Scan for the cell matching the given text and deliver its [x, y] coordinate at center. 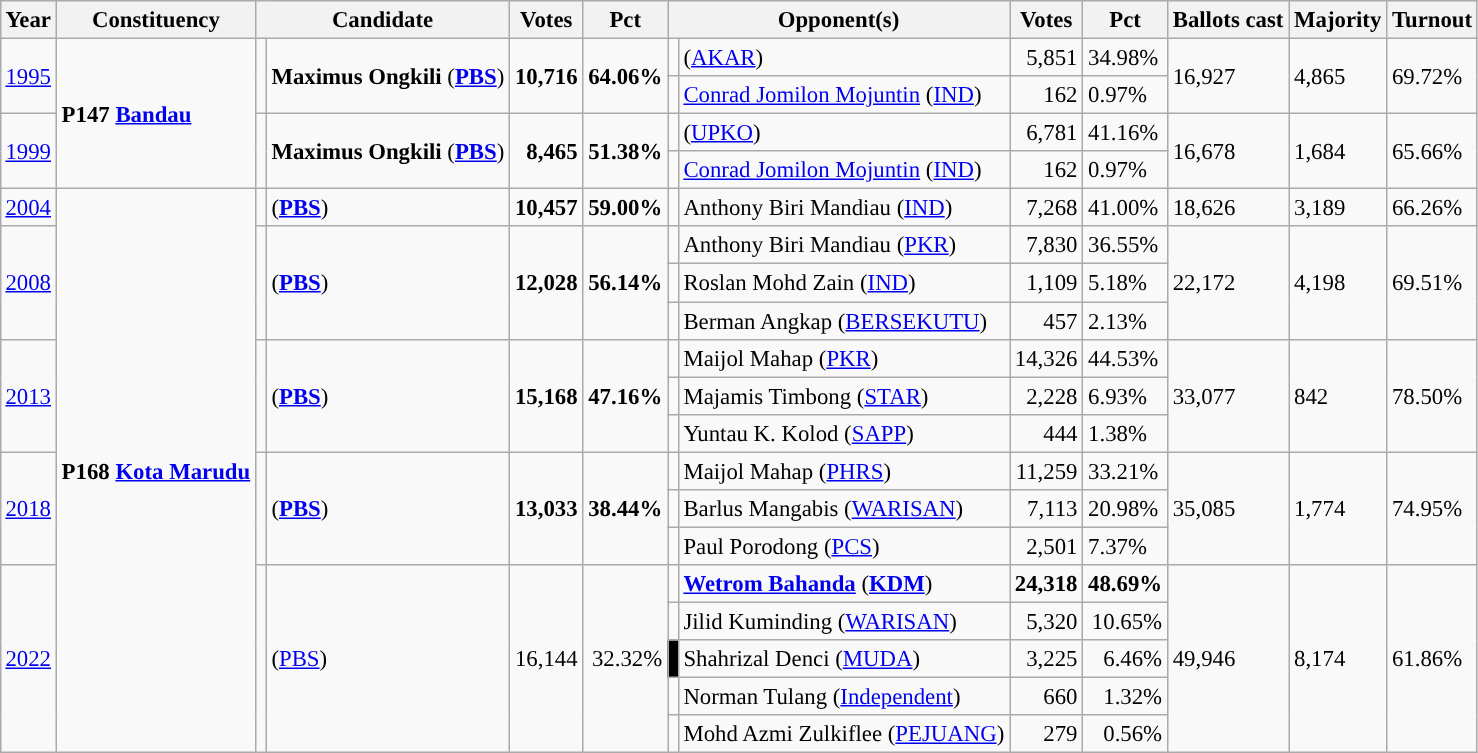
Wetrom Bahanda (KDM) [844, 584]
Anthony Biri Mandiau (IND) [844, 208]
66.26% [1432, 208]
Roslan Mohd Zain (IND) [844, 283]
Yuntau K. Kolod (SAPP) [844, 433]
2004 [28, 208]
279 [1046, 734]
64.06% [626, 76]
4,865 [1338, 76]
5.18% [1126, 283]
78.50% [1432, 396]
2008 [28, 282]
34.98% [1126, 57]
35,085 [1228, 508]
65.66% [1432, 152]
Opponent(s) [839, 20]
1,684 [1338, 152]
16,144 [546, 659]
Berman Angkap (BERSEKUTU) [844, 321]
16,927 [1228, 76]
7.37% [1126, 546]
Year [28, 20]
24,318 [1046, 584]
69.72% [1432, 76]
1,109 [1046, 283]
7,113 [1046, 508]
20.98% [1126, 508]
Candidate [382, 20]
2018 [28, 508]
Majority [1338, 20]
5,851 [1046, 57]
444 [1046, 433]
1,774 [1338, 508]
33.21% [1126, 471]
1.32% [1126, 696]
Ballots cast [1228, 20]
1.38% [1126, 433]
8,465 [546, 152]
(AKAR) [844, 57]
6,781 [1046, 133]
48.69% [1126, 584]
16,678 [1228, 152]
Turnout [1432, 20]
61.86% [1432, 659]
P147 Bandau [156, 113]
(UPKO) [844, 133]
18,626 [1228, 208]
47.16% [626, 396]
10,716 [546, 76]
2022 [28, 659]
1995 [28, 76]
Barlus Mangabis (WARISAN) [844, 508]
69.51% [1432, 282]
5,320 [1046, 621]
2.13% [1126, 321]
56.14% [626, 282]
Maijol Mahap (PHRS) [844, 471]
41.00% [1126, 208]
Anthony Biri Mandiau (PKR) [844, 245]
Shahrizal Denci (MUDA) [844, 659]
74.95% [1432, 508]
13,033 [546, 508]
51.38% [626, 152]
1999 [28, 152]
Paul Porodong (PCS) [844, 546]
660 [1046, 696]
41.16% [1126, 133]
842 [1338, 396]
14,326 [1046, 358]
7,830 [1046, 245]
0.56% [1126, 734]
32.32% [626, 659]
59.00% [626, 208]
6.46% [1126, 659]
12,028 [546, 282]
Jilid Kuminding (WARISAN) [844, 621]
4,198 [1338, 282]
2,501 [1046, 546]
457 [1046, 321]
11,259 [1046, 471]
36.55% [1126, 245]
P168 Kota Marudu [156, 471]
49,946 [1228, 659]
33,077 [1228, 396]
3,225 [1046, 659]
3,189 [1338, 208]
44.53% [1126, 358]
7,268 [1046, 208]
10,457 [546, 208]
Constituency [156, 20]
6.93% [1126, 396]
2,228 [1046, 396]
15,168 [546, 396]
Majamis Timbong (STAR) [844, 396]
2013 [28, 396]
10.65% [1126, 621]
Maijol Mahap (PKR) [844, 358]
8,174 [1338, 659]
38.44% [626, 508]
Norman Tulang (Independent) [844, 696]
22,172 [1228, 282]
Mohd Azmi Zulkiflee (PEJUANG) [844, 734]
